Provide the (x, y) coordinate of the cell's center where the given text is located.  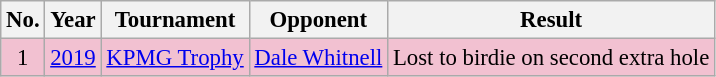
Year (73, 20)
1 (23, 58)
2019 (73, 58)
Dale Whitnell (318, 58)
Lost to birdie on second extra hole (552, 58)
KPMG Trophy (175, 58)
No. (23, 20)
Result (552, 20)
Tournament (175, 20)
Opponent (318, 20)
